Pinpoint the cell where the given text exists, returning its (X, Y) midpoint coordinate. 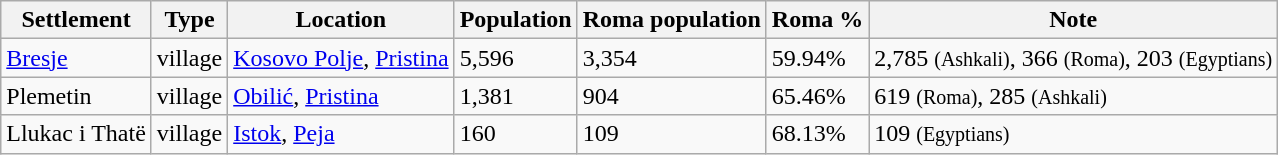
1,381 (516, 96)
160 (516, 134)
68.13% (817, 134)
109 (672, 134)
2,785 (Ashkali), 366 (Roma), 203 (Egyptians) (1074, 58)
Note (1074, 20)
Kosovo Polje, Pristina (341, 58)
Obilić, Pristina (341, 96)
Type (189, 20)
3,354 (672, 58)
59.94% (817, 58)
Plemetin (76, 96)
Istok, Peja (341, 134)
65.46% (817, 96)
904 (672, 96)
Population (516, 20)
Roma population (672, 20)
Settlement (76, 20)
5,596 (516, 58)
Location (341, 20)
Llukac i Thatë (76, 134)
109 (Egyptians) (1074, 134)
619 (Roma), 285 (Ashkali) (1074, 96)
Bresje (76, 58)
Roma % (817, 20)
